For the text-containing cell, return its midpoint in (X, Y) coordinate format. 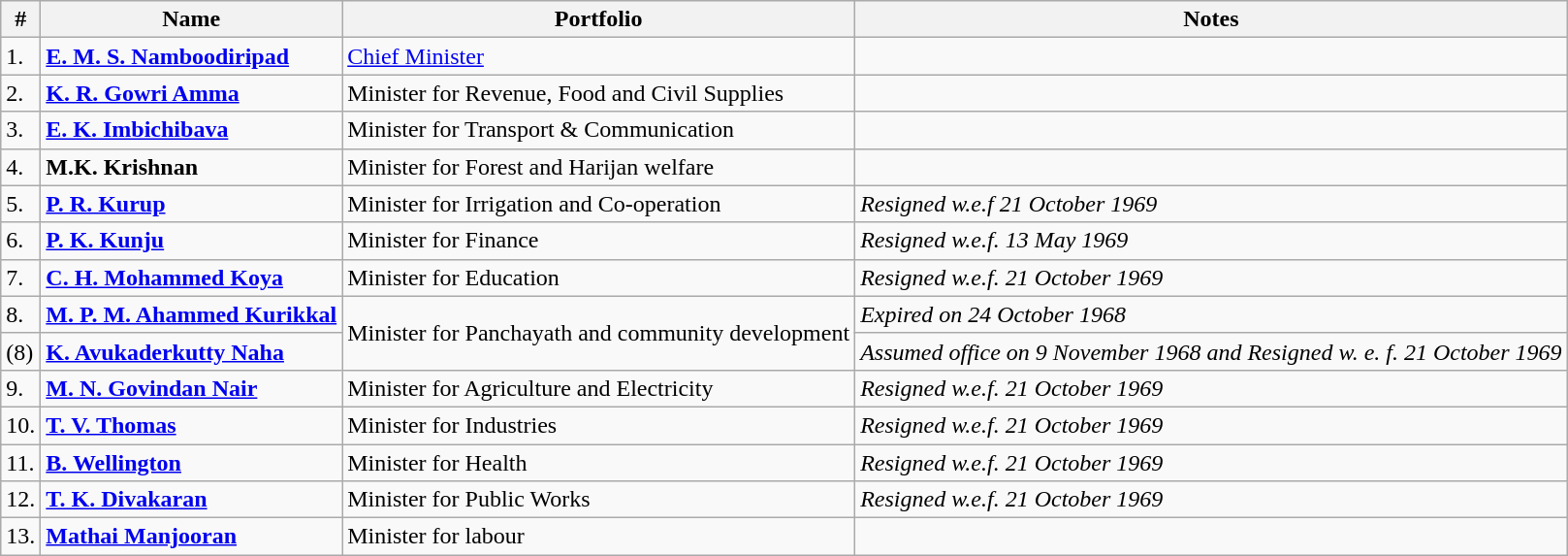
Minister for Public Works (599, 500)
E. M. S. Namboodiripad (192, 56)
7. (21, 278)
Resigned w.e.f. 13 May 1969 (1212, 241)
Assumed office on 9 November 1968 and Resigned w. e. f. 21 October 1969 (1212, 351)
Minister for Education (599, 278)
E. K. Imbichibava (192, 130)
9. (21, 388)
Minister for Panchayath and community development (599, 333)
P. R. Kurup (192, 204)
Minister for labour (599, 537)
Portfolio (599, 19)
10. (21, 425)
C. H. Mohammed Koya (192, 278)
Chief Minister (599, 56)
12. (21, 500)
1. (21, 56)
Minister for Irrigation and Co-operation (599, 204)
Minister for Transport & Communication (599, 130)
M. P. M. Ahammed Kurikkal (192, 314)
M.K. Krishnan (192, 167)
Minister for Forest and Harijan welfare (599, 167)
K. R. Gowri Amma (192, 93)
6. (21, 241)
Minister for Finance (599, 241)
Mathai Manjooran (192, 537)
Minister for Health (599, 463)
Resigned w.e.f 21 October 1969 (1212, 204)
Name (192, 19)
T. V. Thomas (192, 425)
B. Wellington (192, 463)
3. (21, 130)
4. (21, 167)
5. (21, 204)
M. N. Govindan Nair (192, 388)
Notes (1212, 19)
8. (21, 314)
(8) (21, 351)
Minister for Agriculture and Electricity (599, 388)
11. (21, 463)
13. (21, 537)
Expired on 24 October 1968 (1212, 314)
Minister for Revenue, Food and Civil Supplies (599, 93)
Minister for Industries (599, 425)
T. K. Divakaran (192, 500)
P. K. Kunju (192, 241)
2. (21, 93)
# (21, 19)
K. Avukaderkutty Naha (192, 351)
